Output the (X, Y) coordinate of the center of the cell containing the given text.  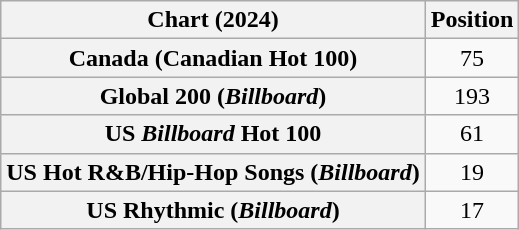
US Hot R&B/Hip-Hop Songs (Billboard) (213, 172)
US Billboard Hot 100 (213, 134)
US Rhythmic (Billboard) (213, 210)
Position (472, 20)
19 (472, 172)
Chart (2024) (213, 20)
Canada (Canadian Hot 100) (213, 58)
75 (472, 58)
61 (472, 134)
193 (472, 96)
Global 200 (Billboard) (213, 96)
17 (472, 210)
